Scan for the cell matching the given text and deliver its [X, Y] coordinate at center. 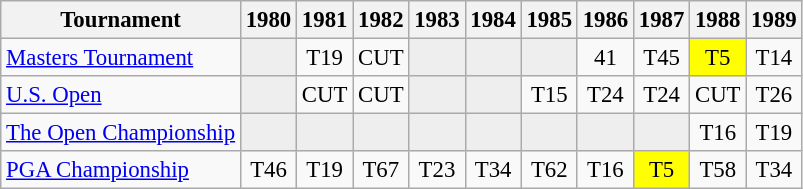
T26 [774, 95]
1989 [774, 20]
T14 [774, 58]
1988 [718, 20]
1983 [437, 20]
Masters Tournament [121, 58]
Tournament [121, 20]
41 [605, 58]
T62 [549, 170]
1986 [605, 20]
1984 [493, 20]
T15 [549, 95]
T45 [661, 58]
The Open Championship [121, 133]
T46 [268, 170]
1987 [661, 20]
T67 [381, 170]
PGA Championship [121, 170]
T58 [718, 170]
U.S. Open [121, 95]
1982 [381, 20]
1985 [549, 20]
T23 [437, 170]
1981 [325, 20]
1980 [268, 20]
